Return the [X, Y] coordinate for the center point of the cell that contains the specified text.  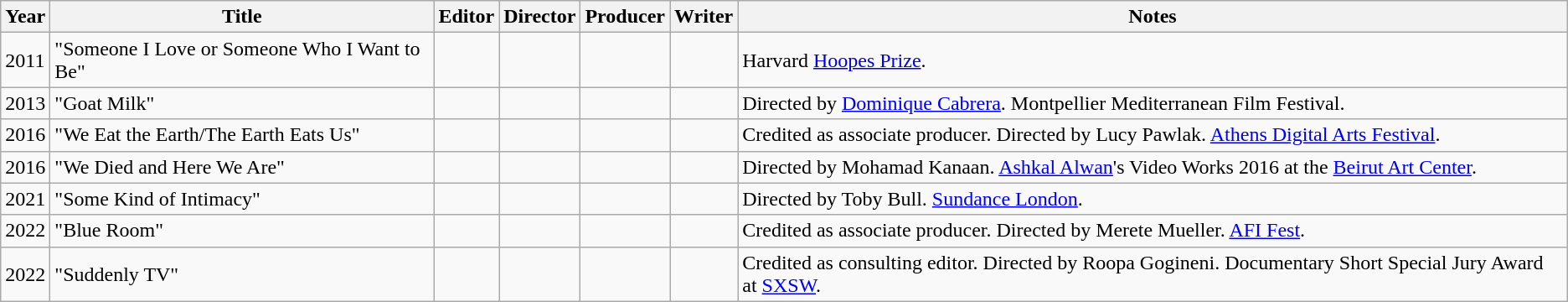
Editor [467, 17]
"Suddenly TV" [242, 273]
Credited as associate producer. Directed by Merete Mueller. AFI Fest. [1153, 231]
"We Eat the Earth/The Earth Eats Us" [242, 135]
2013 [25, 103]
"Goat Milk" [242, 103]
Notes [1153, 17]
"Someone I Love or Someone Who I Want to Be" [242, 60]
Directed by Toby Bull. Sundance London. [1153, 199]
Year [25, 17]
"We Died and Here We Are" [242, 167]
Producer [625, 17]
Directed by Mohamad Kanaan. Ashkal Alwan's Video Works 2016 at the Beirut Art Center. [1153, 167]
2011 [25, 60]
Director [539, 17]
Credited as associate producer. Directed by Lucy Pawlak. Athens Digital Arts Festival. [1153, 135]
2021 [25, 199]
"Blue Room" [242, 231]
Title [242, 17]
Credited as consulting editor. Directed by Roopa Gogineni. Documentary Short Special Jury Award at SXSW. [1153, 273]
"Some Kind of Intimacy" [242, 199]
Directed by Dominique Cabrera. Montpellier Mediterranean Film Festival. [1153, 103]
Writer [704, 17]
Harvard Hoopes Prize. [1153, 60]
